Pinpoint the cell where the given text exists, returning its [X, Y] midpoint coordinate. 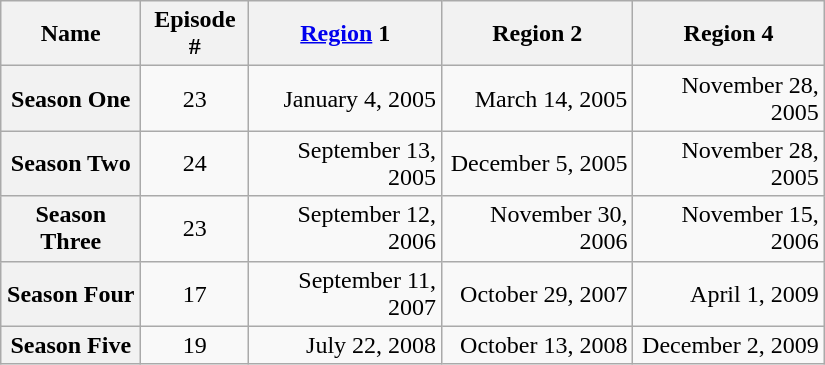
November 15, 2006 [728, 228]
December 5, 2005 [538, 164]
April 1, 2009 [728, 294]
January 4, 2005 [346, 98]
March 14, 2005 [538, 98]
October 13, 2008 [538, 345]
Season Two [71, 164]
Season Five [71, 345]
July 22, 2008 [346, 345]
24 [195, 164]
Region 2 [538, 34]
September 12, 2006 [346, 228]
17 [195, 294]
November 30, 2006 [538, 228]
October 29, 2007 [538, 294]
19 [195, 345]
Episode # [195, 34]
Name [71, 34]
September 11, 2007 [346, 294]
Season Four [71, 294]
Season Three [71, 228]
September 13, 2005 [346, 164]
Season One [71, 98]
December 2, 2009 [728, 345]
Region 4 [728, 34]
Region 1 [346, 34]
